Identify which cell holds the provided text, then report its (x, y) central coordinate. 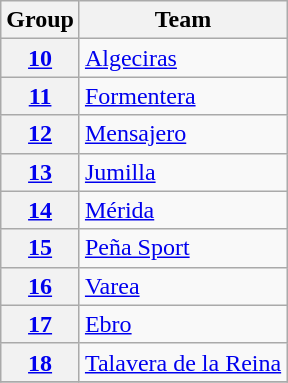
11 (40, 96)
13 (40, 172)
15 (40, 248)
Ebro (182, 324)
12 (40, 134)
18 (40, 362)
17 (40, 324)
14 (40, 210)
Algeciras (182, 58)
Group (40, 20)
Mensajero (182, 134)
Talavera de la Reina (182, 362)
10 (40, 58)
Jumilla (182, 172)
Varea (182, 286)
Mérida (182, 210)
Peña Sport (182, 248)
Team (182, 20)
Formentera (182, 96)
16 (40, 286)
